Return the [X, Y] coordinate for the center point of the cell that contains the specified text.  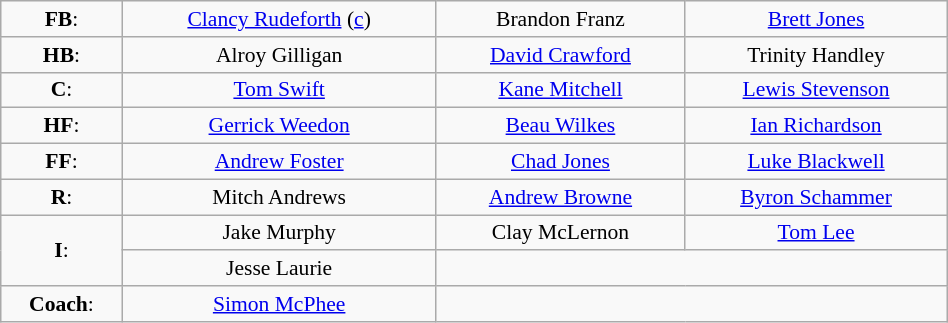
Mitch Andrews [279, 197]
Clay McLernon [560, 233]
FB: [62, 19]
FF: [62, 162]
HF: [62, 126]
Gerrick Weedon [279, 126]
Kane Mitchell [560, 90]
Simon McPhee [279, 304]
Coach: [62, 304]
Clancy Rudeforth (c) [279, 19]
I: [62, 250]
Byron Schammer [816, 197]
Brandon Franz [560, 19]
HB: [62, 55]
Beau Wilkes [560, 126]
Ian Richardson [816, 126]
Tom Lee [816, 233]
Tom Swift [279, 90]
Andrew Foster [279, 162]
Jake Murphy [279, 233]
Alroy Gilligan [279, 55]
R: [62, 197]
Trinity Handley [816, 55]
Luke Blackwell [816, 162]
David Crawford [560, 55]
Chad Jones [560, 162]
Jesse Laurie [279, 269]
Andrew Browne [560, 197]
C: [62, 90]
Brett Jones [816, 19]
Lewis Stevenson [816, 90]
